Detect which cell encompasses the target text, then output its [X, Y] center coordinate. 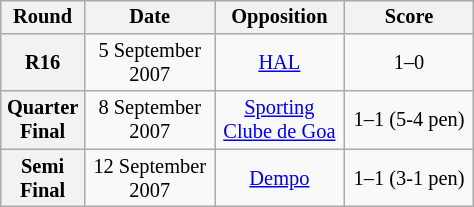
Score [409, 17]
1–1 (3-1 pen) [409, 178]
Dempo [280, 178]
Round [42, 17]
1–0 [409, 63]
8 September 2007 [150, 120]
Date [150, 17]
12 September 2007 [150, 178]
Sporting Clube de Goa [280, 120]
R16 [42, 63]
HAL [280, 63]
5 September 2007 [150, 63]
Semi Final [42, 178]
1–1 (5-4 pen) [409, 120]
Quarter Final [42, 120]
Opposition [280, 17]
